From the cell containing the given text, extract its center point as [X, Y] coordinate. 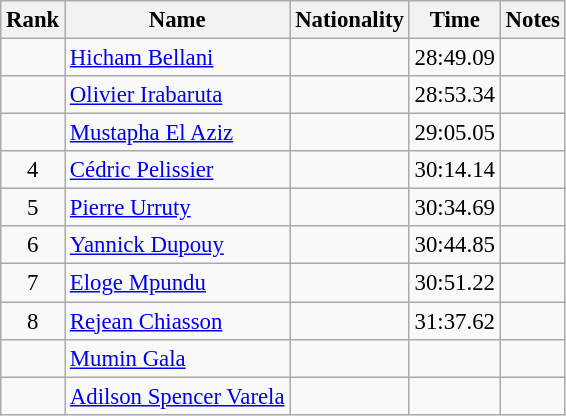
5 [33, 208]
30:51.22 [454, 283]
6 [33, 245]
Mumin Gala [178, 358]
30:34.69 [454, 208]
8 [33, 321]
28:53.34 [454, 95]
Notes [532, 20]
Rank [33, 20]
30:44.85 [454, 245]
31:37.62 [454, 321]
30:14.14 [454, 170]
Cédric Pelissier [178, 170]
Nationality [350, 20]
Eloge Mpundu [178, 283]
Adilson Spencer Varela [178, 396]
Pierre Urruty [178, 208]
Name [178, 20]
Mustapha El Aziz [178, 133]
Rejean Chiasson [178, 321]
29:05.05 [454, 133]
Time [454, 20]
7 [33, 283]
Olivier Irabaruta [178, 95]
Yannick Dupouy [178, 245]
28:49.09 [454, 58]
Hicham Bellani [178, 58]
4 [33, 170]
